Output the [X, Y] coordinate of the center of the cell containing the given text.  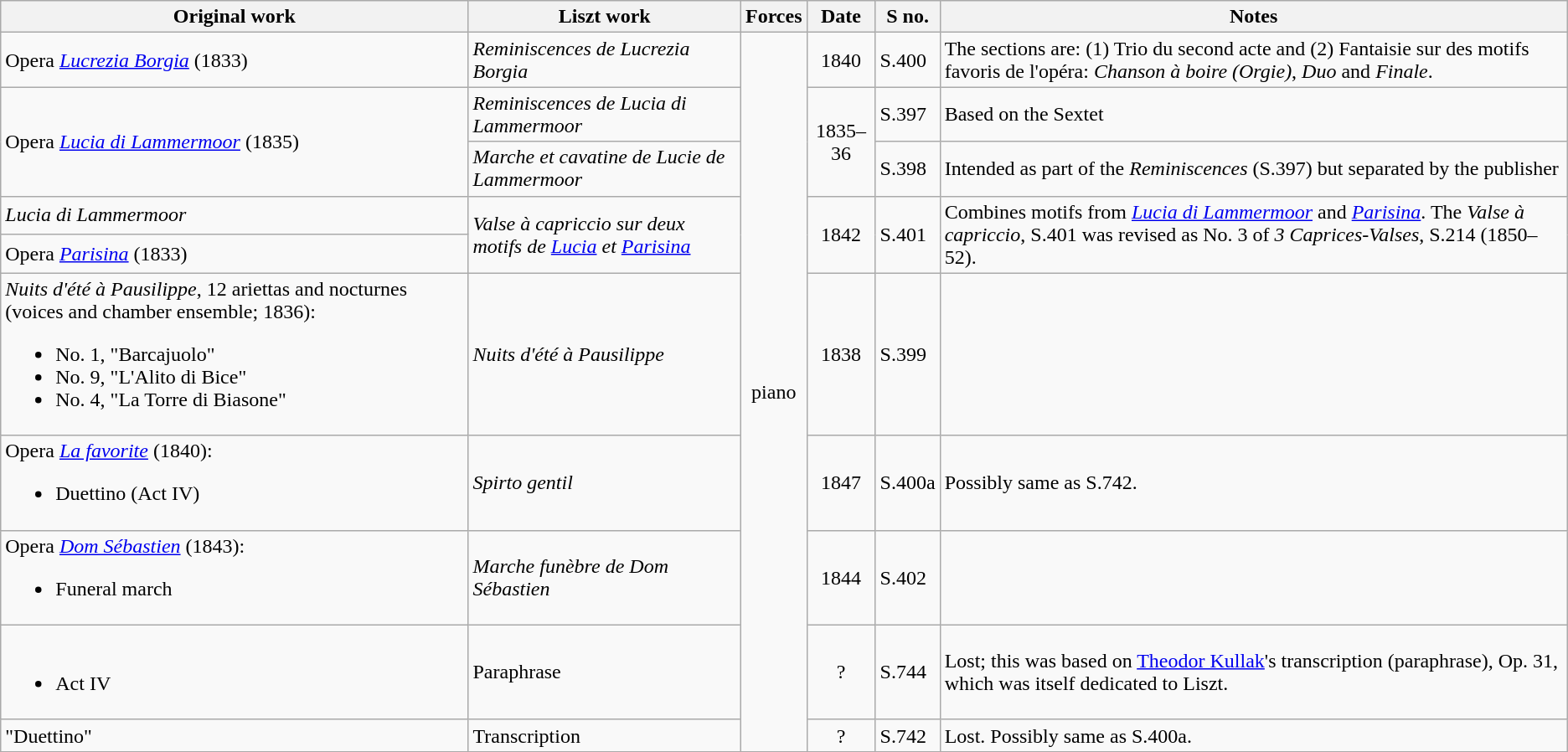
Based on the Sextet [1253, 114]
Opera Parisina (1833) [235, 254]
Reminiscences de Lucia di Lammermoor [605, 114]
S.397 [908, 114]
piano [774, 392]
Transcription [605, 735]
1835–36 [841, 142]
Valse à capriccio sur deux motifs de Lucia et Parisina [605, 234]
1838 [841, 354]
"Duettino" [235, 735]
S.400a [908, 482]
1847 [841, 482]
Opera Dom Sébastien (1843):Funeral march [235, 578]
1842 [841, 234]
S.401 [908, 234]
Date [841, 17]
Opera Lucia di Lammermoor (1835) [235, 142]
Combines motifs from Lucia di Lammermoor and Parisina. The Valse à capriccio, S.401 was revised as No. 3 of 3 Caprices-Valses, S.214 (1850–52). [1253, 234]
S no. [908, 17]
S.398 [908, 169]
1844 [841, 578]
Lost. Possibly same as S.400a. [1253, 735]
Intended as part of the Reminiscences (S.397) but separated by the publisher [1253, 169]
Lost; this was based on Theodor Kullak's transcription (paraphrase), Op. 31, which was itself dedicated to Liszt. [1253, 672]
Original work [235, 17]
Lucia di Lammermoor [235, 215]
S.399 [908, 354]
S.742 [908, 735]
S.744 [908, 672]
S.402 [908, 578]
Forces [774, 17]
Act IV [235, 672]
Paraphrase [605, 672]
1840 [841, 60]
The sections are: (1) Trio du second acte and (2) Fantaisie sur des motifs favoris de l'opéra: Chanson à boire (Orgie), Duo and Finale. [1253, 60]
Marche et cavatine de Lucie de Lammermoor [605, 169]
Liszt work [605, 17]
Possibly same as S.742. [1253, 482]
Opera La favorite (1840):Duettino (Act IV) [235, 482]
Nuits d'été à Pausilippe [605, 354]
Notes [1253, 17]
Opera Lucrezia Borgia (1833) [235, 60]
Spirto gentil [605, 482]
Reminiscences de Lucrezia Borgia [605, 60]
S.400 [908, 60]
Marche funèbre de Dom Sébastien [605, 578]
